Return the [x, y] coordinate for the center point of the cell that contains the specified text.  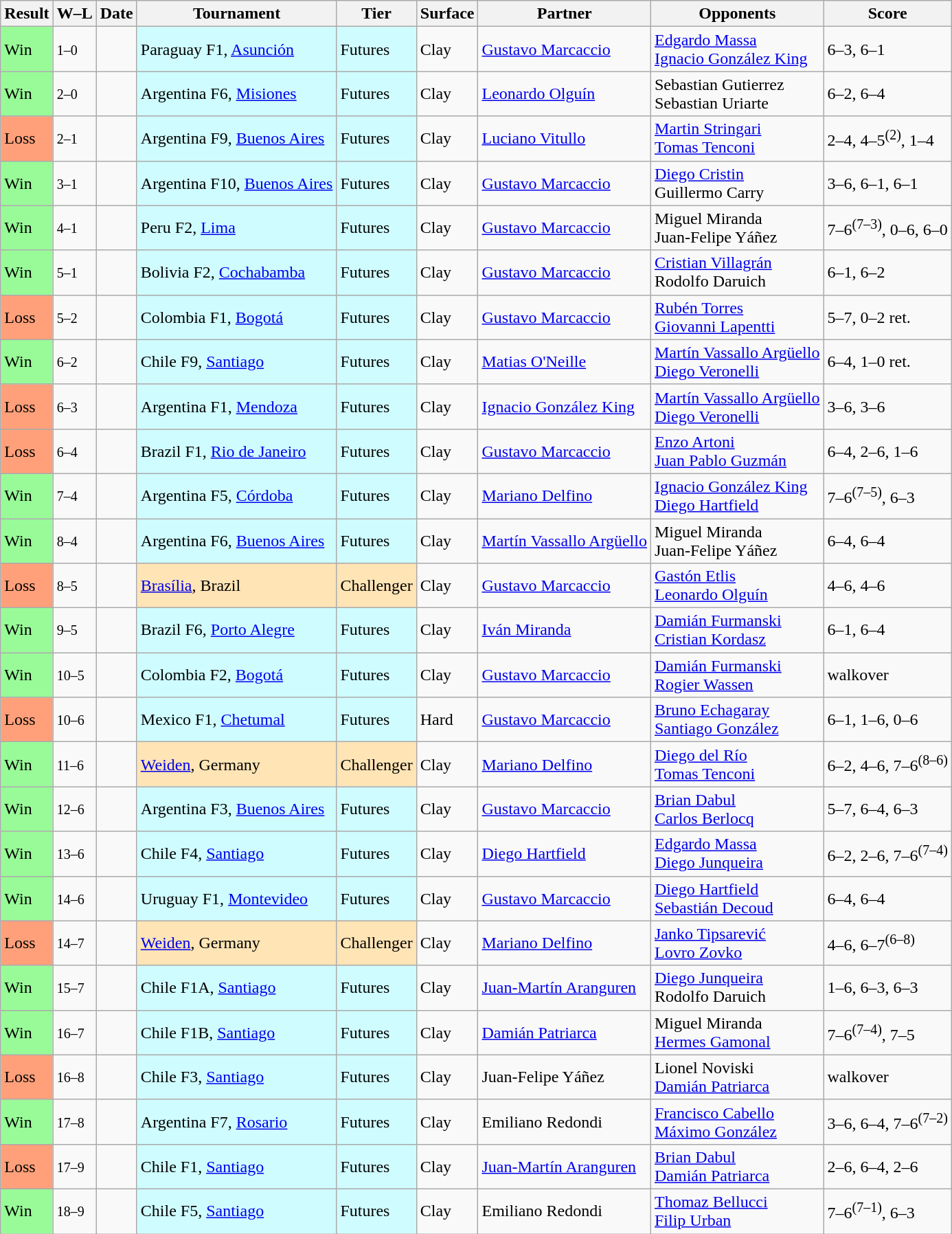
5–7, 6–4, 6–3 [887, 809]
Cristian Villagrán Rodolfo Daruich [737, 272]
Edgardo Massa Ignacio González King [737, 49]
Chile F1A, Santiago [236, 988]
10–6 [74, 720]
Peru F2, Lima [236, 228]
Argentina F6, Buenos Aires [236, 540]
Matias O'Neille [565, 361]
6–1, 6–2 [887, 272]
Diego Junqueira Rodolfo Daruich [737, 988]
Enzo Artoni Juan Pablo Guzmán [737, 451]
Rubén Torres Giovanni Lapentti [737, 317]
2–0 [74, 93]
4–6, 6–7(6–8) [887, 943]
Chile F9, Santiago [236, 361]
Result [27, 14]
6–2, 6–4 [887, 93]
12–6 [74, 809]
Brazil F6, Porto Alegre [236, 631]
Sebastian Gutierrez Sebastian Uriarte [737, 93]
Iván Miranda [565, 631]
16–7 [74, 1032]
Argentina F6, Misiones [236, 93]
7–4 [74, 496]
3–6, 6–4, 7–6(7–2) [887, 1121]
5–7, 0–2 ret. [887, 317]
Partner [565, 14]
Chile F4, Santiago [236, 853]
2–4, 4–5(2), 1–4 [887, 139]
15–7 [74, 988]
4–6, 4–6 [887, 585]
18–9 [74, 1211]
Diego Cristin Guillermo Carry [737, 183]
1–6, 6–3, 6–3 [887, 988]
Date [117, 14]
Edgardo Massa Diego Junqueira [737, 853]
6–4 [74, 451]
Chile F1B, Santiago [236, 1032]
Uruguay F1, Montevideo [236, 899]
7–6(7–4), 7–5 [887, 1032]
1–0 [74, 49]
Argentina F9, Buenos Aires [236, 139]
14–7 [74, 943]
Martín Vassallo Argüello [565, 540]
13–6 [74, 853]
Bolivia F2, Cochabamba [236, 272]
Martin Stringari Tomas Tenconi [737, 139]
Tier [376, 14]
Ignacio González King Diego Hartfield [737, 496]
Argentina F7, Rosario [236, 1121]
7–6(7–1), 6–3 [887, 1211]
Argentina F1, Mendoza [236, 407]
Gastón Etlis Leonardo Olguín [737, 585]
Opponents [737, 14]
3–6, 3–6 [887, 407]
2–1 [74, 139]
7–6(7–5), 6–3 [887, 496]
Damián Patriarca [565, 1032]
6–2 [74, 361]
Francisco Cabello Máximo González [737, 1121]
Surface [447, 14]
Janko Tipsarević Lovro Zovko [737, 943]
4–1 [74, 228]
Brian Dabul Damián Patriarca [737, 1167]
Score [887, 14]
Argentina F10, Buenos Aires [236, 183]
Damián Furmanski Rogier Wassen [737, 675]
6–1, 1–6, 0–6 [887, 720]
17–8 [74, 1121]
Tournament [236, 14]
Hard [447, 720]
Argentina F5, Córdoba [236, 496]
Damián Furmanski Cristian Kordasz [737, 631]
Brasília, Brazil [236, 585]
Mexico F1, Chetumal [236, 720]
Leonardo Olguín [565, 93]
14–6 [74, 899]
5–2 [74, 317]
16–8 [74, 1077]
Brian Dabul Carlos Berlocq [737, 809]
6–3 [74, 407]
Colombia F1, Bogotá [236, 317]
2–6, 6–4, 2–6 [887, 1167]
Chile F1, Santiago [236, 1167]
Brazil F1, Rio de Janeiro [236, 451]
10–5 [74, 675]
17–9 [74, 1167]
Colombia F2, Bogotá [236, 675]
Lionel Noviski Damián Patriarca [737, 1077]
6–2, 4–6, 7–6(8–6) [887, 764]
6–1, 6–4 [887, 631]
8–4 [74, 540]
Chile F5, Santiago [236, 1211]
Juan-Felipe Yáñez [565, 1077]
Luciano Vitullo [565, 139]
Diego del Río Tomas Tenconi [737, 764]
7–6(7–3), 0–6, 6–0 [887, 228]
Argentina F3, Buenos Aires [236, 809]
Diego Hartfield Sebastián Decoud [737, 899]
8–5 [74, 585]
Thomaz Bellucci Filip Urban [737, 1211]
6–2, 2–6, 7–6(7–4) [887, 853]
Paraguay F1, Asunción [236, 49]
6–3, 6–1 [887, 49]
Chile F3, Santiago [236, 1077]
5–1 [74, 272]
11–6 [74, 764]
6–4, 1–0 ret. [887, 361]
3–1 [74, 183]
6–4, 2–6, 1–6 [887, 451]
W–L [74, 14]
Bruno Echagaray Santiago González [737, 720]
Miguel Miranda Hermes Gamonal [737, 1032]
Ignacio González King [565, 407]
Diego Hartfield [565, 853]
3–6, 6–1, 6–1 [887, 183]
9–5 [74, 631]
